Search for the cell housing the specified text and yield its [X, Y] center coordinate. 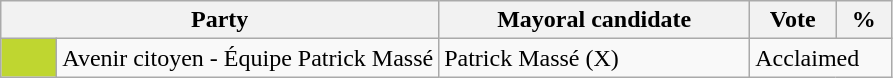
Acclaimed [821, 58]
Vote [793, 20]
Party [220, 20]
Patrick Massé (X) [594, 58]
Avenir citoyen - Équipe Patrick Massé [248, 58]
% [864, 20]
Mayoral candidate [594, 20]
